Pinpoint the cell where the given text exists, returning its (x, y) midpoint coordinate. 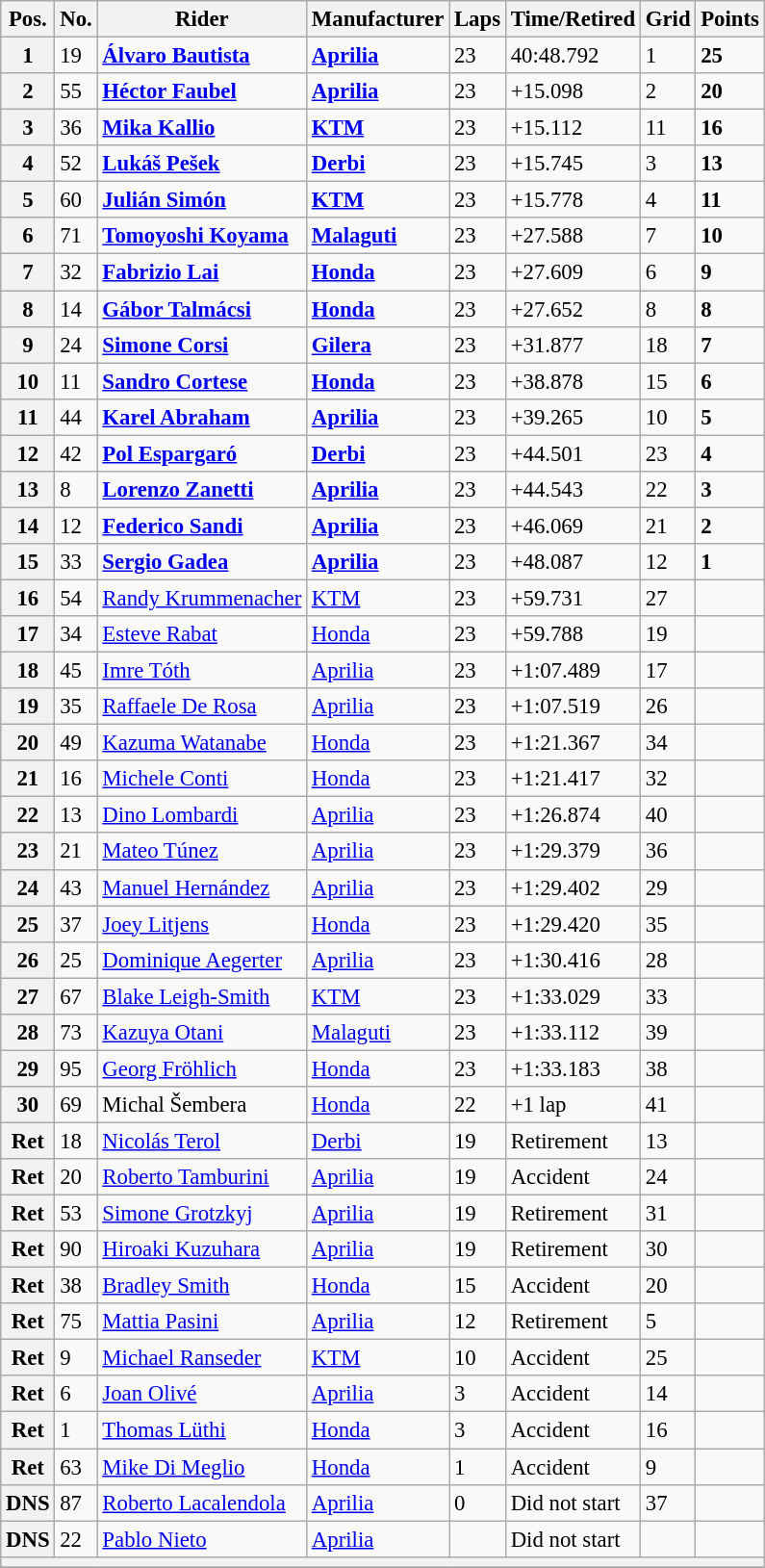
Tomoyoshi Koyama (202, 236)
Kazuma Watanabe (202, 743)
+39.265 (573, 417)
Julián Simón (202, 200)
+1:29.402 (573, 887)
+1:21.367 (573, 743)
Esteve Rabat (202, 634)
+1:33.183 (573, 1068)
Georg Fröhlich (202, 1068)
+15.112 (573, 128)
69 (76, 1105)
+44.501 (573, 453)
+1:29.379 (573, 852)
44 (76, 417)
Gábor Talmácsi (202, 309)
Points (729, 19)
Time/Retired (573, 19)
+44.543 (573, 490)
Pos. (28, 19)
Blake Leigh-Smith (202, 996)
90 (76, 1249)
Manufacturer (378, 19)
Federico Sandi (202, 526)
Pablo Nieto (202, 1539)
+1:26.874 (573, 815)
Fabrizio Lai (202, 272)
+27.609 (573, 272)
+15.098 (573, 91)
Dino Lombardi (202, 815)
41 (668, 1105)
+27.652 (573, 309)
Hiroaki Kuzuhara (202, 1249)
Michael Ranseder (202, 1358)
52 (76, 164)
63 (76, 1467)
Mike Di Meglio (202, 1467)
Simone Corsi (202, 345)
Joey Litjens (202, 924)
55 (76, 91)
Héctor Faubel (202, 91)
+15.745 (573, 164)
+1:07.519 (573, 707)
49 (76, 743)
+27.588 (573, 236)
31 (668, 1214)
Simone Grotzkyj (202, 1214)
+15.778 (573, 200)
+1:33.029 (573, 996)
Nicolás Terol (202, 1141)
Randy Krummenacher (202, 598)
Sergio Gadea (202, 562)
40:48.792 (573, 56)
71 (76, 236)
53 (76, 1214)
73 (76, 1033)
Mika Kallio (202, 128)
Laps (477, 19)
Imre Tóth (202, 671)
Álvaro Bautista (202, 56)
Thomas Lüthi (202, 1430)
Grid (668, 19)
No. (76, 19)
+1:07.489 (573, 671)
42 (76, 453)
+1:33.112 (573, 1033)
95 (76, 1068)
+31.877 (573, 345)
+1:21.417 (573, 779)
+1 lap (573, 1105)
40 (668, 815)
Lorenzo Zanetti (202, 490)
Mateo Túnez (202, 852)
+48.087 (573, 562)
Sandro Cortese (202, 381)
+59.731 (573, 598)
39 (668, 1033)
Roberto Tamburini (202, 1177)
45 (76, 671)
Manuel Hernández (202, 887)
Dominique Aegerter (202, 960)
Gilera (378, 345)
43 (76, 887)
75 (76, 1322)
+59.788 (573, 634)
Kazuya Otani (202, 1033)
+38.878 (573, 381)
Joan Olivé (202, 1395)
Michele Conti (202, 779)
67 (76, 996)
Pol Espargaró (202, 453)
Bradley Smith (202, 1286)
Roberto Lacalendola (202, 1503)
Karel Abraham (202, 417)
Raffaele De Rosa (202, 707)
Michal Šembera (202, 1105)
Rider (202, 19)
+1:29.420 (573, 924)
54 (76, 598)
+46.069 (573, 526)
60 (76, 200)
87 (76, 1503)
+1:30.416 (573, 960)
Lukáš Pešek (202, 164)
0 (477, 1503)
Mattia Pasini (202, 1322)
